Return the (x, y) coordinate for the center point of the cell that contains the specified text.  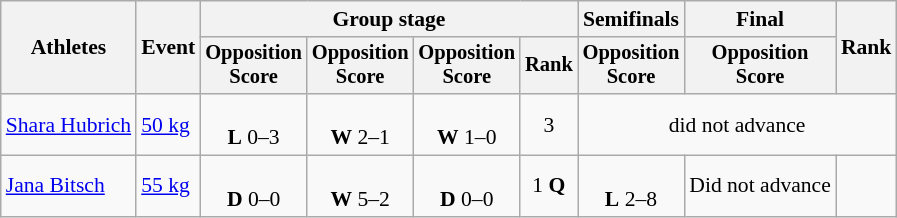
Event (168, 48)
L 2–8 (632, 186)
50 kg (168, 124)
Semifinals (632, 19)
Final (760, 19)
L 0–3 (254, 124)
W 1–0 (466, 124)
W 2–1 (360, 124)
55 kg (168, 186)
Did not advance (760, 186)
1 Q (549, 186)
3 (549, 124)
Jana Bitsch (68, 186)
did not advance (738, 124)
Group stage (388, 19)
Shara Hubrich (68, 124)
Athletes (68, 48)
W 5–2 (360, 186)
